From the cell containing the given text, extract its center point as (x, y) coordinate. 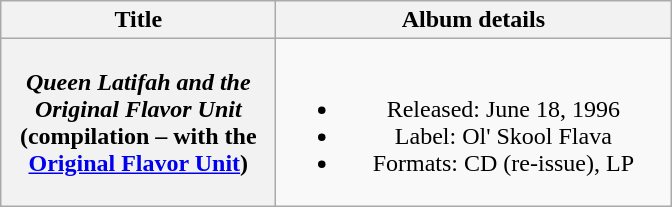
Released: June 18, 1996Label: Ol' Skool FlavaFormats: CD (re-issue), LP (474, 122)
Title (138, 20)
Album details (474, 20)
Queen Latifah and the Original Flavor Unit(compilation – with the Original Flavor Unit) (138, 122)
